Output the (X, Y) coordinate of the center of the cell containing the given text.  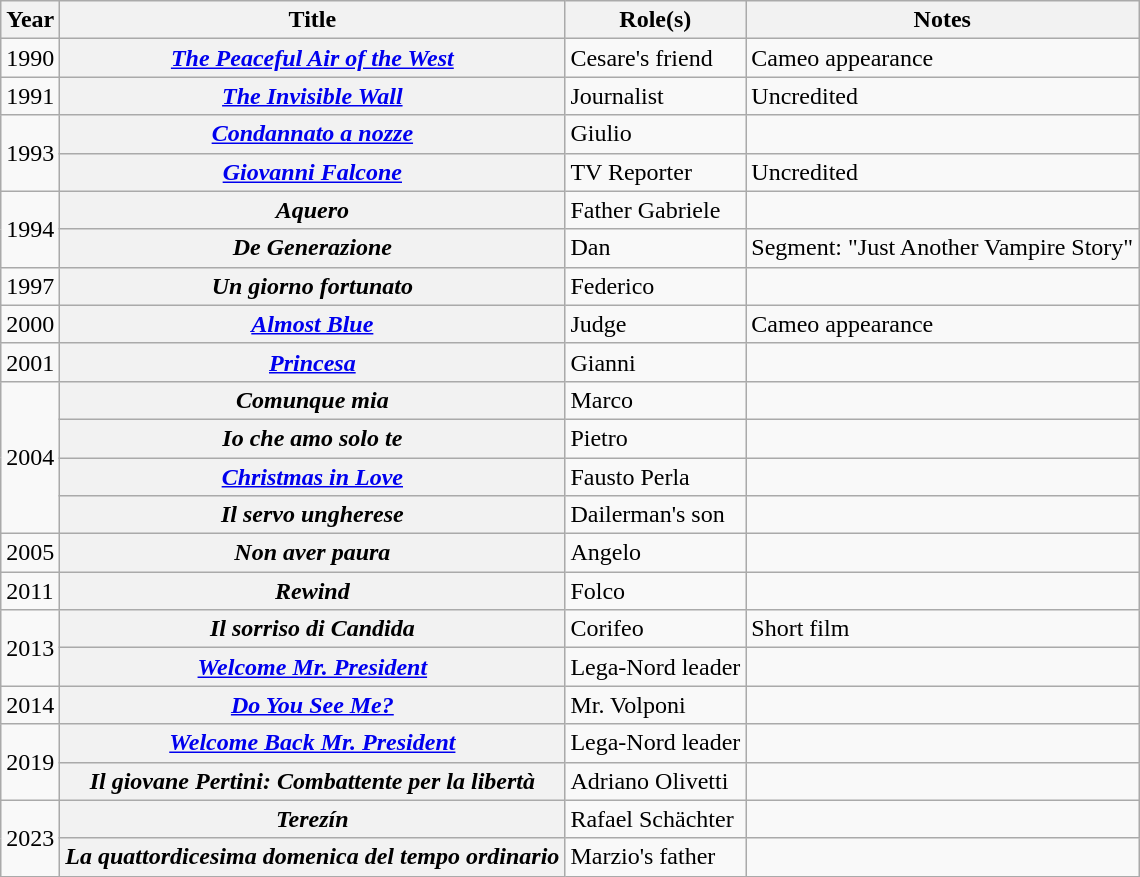
Marco (656, 400)
Io che amo solo te (312, 438)
Journalist (656, 96)
2001 (30, 362)
Role(s) (656, 20)
Comunque mia (312, 400)
2014 (30, 705)
La quattordicesima domenica del tempo ordinario (312, 857)
Title (312, 20)
Dailerman's son (656, 515)
Year (30, 20)
Angelo (656, 553)
Fausto Perla (656, 477)
Segment: "Just Another Vampire Story" (942, 248)
Dan (656, 248)
1993 (30, 153)
The Invisible Wall (312, 96)
Princesa (312, 362)
Almost Blue (312, 324)
Terezín (312, 819)
Un giorno fortunato (312, 286)
De Generazione (312, 248)
Marzio's father (656, 857)
2004 (30, 457)
Condannato a nozze (312, 134)
Folco (656, 591)
1994 (30, 229)
2000 (30, 324)
Il giovane Pertini: Combattente per la libertà (312, 781)
Il servo ungherese (312, 515)
Federico (656, 286)
Welcome Mr. President (312, 667)
2023 (30, 838)
1991 (30, 96)
2019 (30, 762)
Aquero (312, 210)
Giulio (656, 134)
1997 (30, 286)
TV Reporter (656, 172)
1990 (30, 58)
Il sorriso di Candida (312, 629)
Giovanni Falcone (312, 172)
Father Gabriele (656, 210)
2013 (30, 648)
Short film (942, 629)
Non aver paura (312, 553)
Do You See Me? (312, 705)
Christmas in Love (312, 477)
Gianni (656, 362)
Mr. Volponi (656, 705)
Welcome Back Mr. President (312, 743)
2011 (30, 591)
The Peaceful Air of the West (312, 58)
Notes (942, 20)
Pietro (656, 438)
Judge (656, 324)
2005 (30, 553)
Rewind (312, 591)
Adriano Olivetti (656, 781)
Rafael Schächter (656, 819)
Corifeo (656, 629)
Cesare's friend (656, 58)
